Search for the cell housing the specified text and yield its [X, Y] center coordinate. 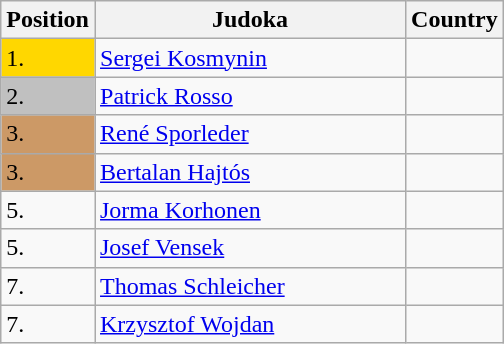
Position [48, 20]
Josef Vensek [250, 248]
Thomas Schleicher [250, 286]
Krzysztof Wojdan [250, 324]
1. [48, 58]
Judoka [250, 20]
Jorma Korhonen [250, 210]
Bertalan Hajtós [250, 172]
2. [48, 96]
Sergei Kosmynin [250, 58]
René Sporleder [250, 134]
Country [455, 20]
Patrick Rosso [250, 96]
